Return the (X, Y) coordinate for the center point of the cell that contains the specified text.  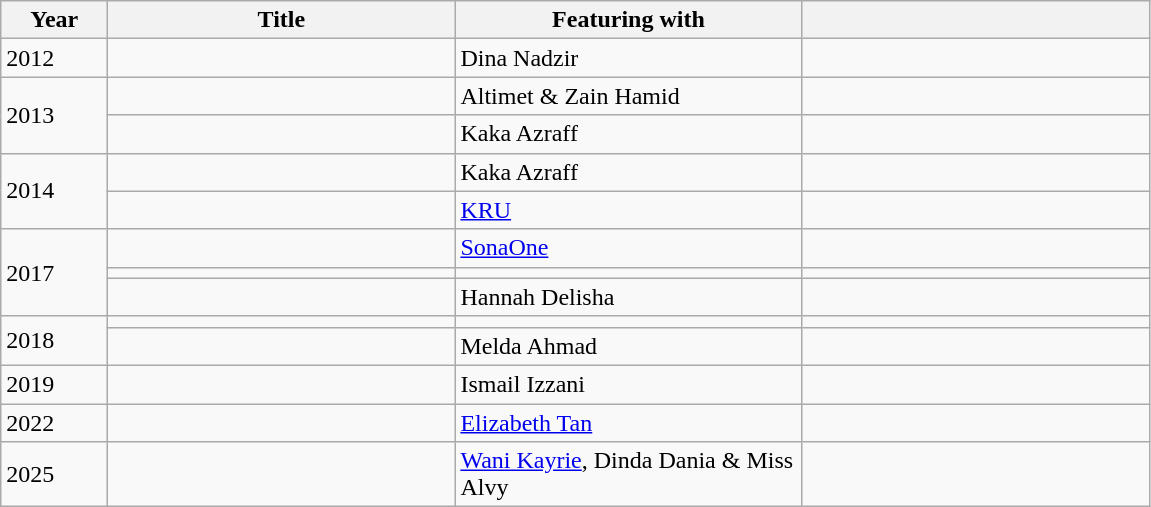
Year (54, 20)
2018 (54, 340)
2022 (54, 423)
SonaOne (628, 248)
2014 (54, 191)
Hannah Delisha (628, 297)
2013 (54, 115)
2012 (54, 58)
Dina Nadzir (628, 58)
Ismail Izzani (628, 384)
Altimet & Zain Hamid (628, 96)
Melda Ahmad (628, 346)
Title (282, 20)
Elizabeth Tan (628, 423)
Wani Kayrie, Dinda Dania & Miss Alvy (628, 474)
2017 (54, 272)
2025 (54, 474)
Featuring with (628, 20)
KRU (628, 210)
2019 (54, 384)
